From the cell containing the given text, extract its center point as [X, Y] coordinate. 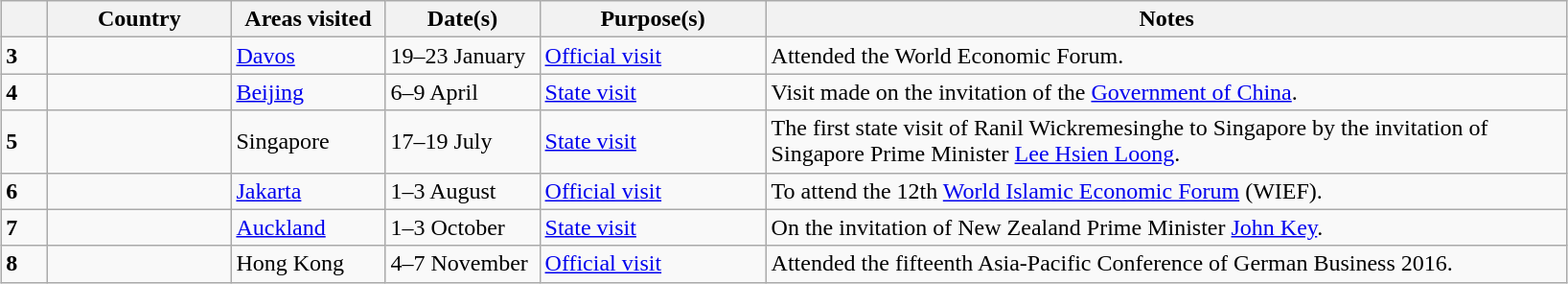
Beijing [309, 92]
The first state visit of Ranil Wickremesinghe to Singapore by the invitation of Singapore Prime Minister Lee Hsien Loong. [1166, 142]
Attended the World Economic Forum. [1166, 56]
Purpose(s) [653, 19]
6–9 April [462, 92]
Attended the fifteenth Asia-Pacific Conference of German Business 2016. [1166, 264]
6 [25, 191]
19–23 January [462, 56]
4 [25, 92]
Date(s) [462, 19]
On the invitation of New Zealand Prime Minister John Key. [1166, 227]
3 [25, 56]
Jakarta [309, 191]
17–19 July [462, 142]
8 [25, 264]
Davos [309, 56]
5 [25, 142]
Auckland [309, 227]
To attend the 12th World Islamic Economic Forum (WIEF). [1166, 191]
4–7 November [462, 264]
Notes [1166, 19]
Visit made on the invitation of the Government of China. [1166, 92]
Areas visited [309, 19]
Singapore [309, 142]
7 [25, 227]
1–3 August [462, 191]
1–3 October [462, 227]
Hong Kong [309, 264]
Country [140, 19]
